From the cell containing the given text, extract its center point as [X, Y] coordinate. 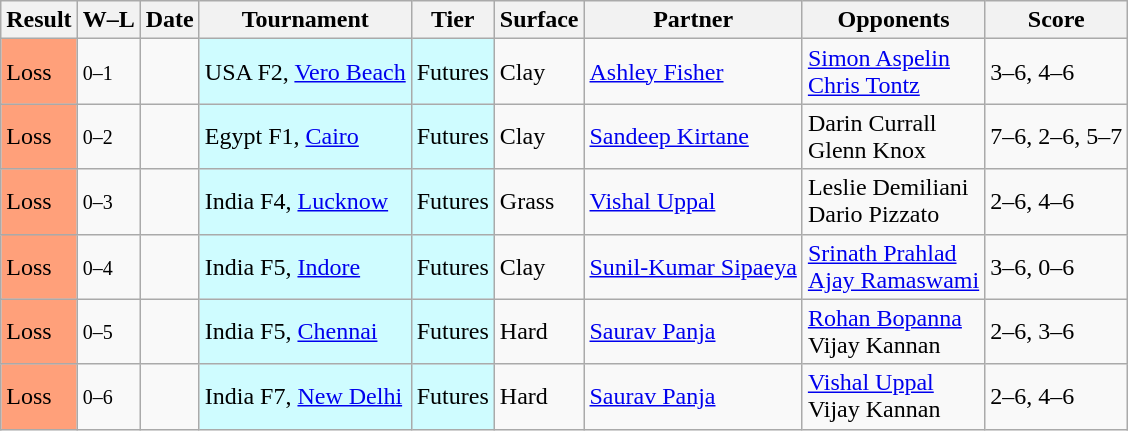
Date [170, 20]
0–3 [108, 202]
W–L [108, 20]
0–1 [108, 72]
India F5, Indore [305, 266]
India F7, New Delhi [305, 396]
Surface [539, 20]
Egypt F1, Cairo [305, 136]
Simon Aspelin Chris Tontz [893, 72]
0–5 [108, 332]
Opponents [893, 20]
India F4, Lucknow [305, 202]
Ashley Fisher [693, 72]
3–6, 4–6 [1056, 72]
Vishal Uppal [693, 202]
Sandeep Kirtane [693, 136]
Rohan Bopanna Vijay Kannan [893, 332]
0–6 [108, 396]
Tournament [305, 20]
USA F2, Vero Beach [305, 72]
Vishal Uppal Vijay Kannan [893, 396]
Result [39, 20]
0–4 [108, 266]
Sunil-Kumar Sipaeya [693, 266]
Partner [693, 20]
Tier [452, 20]
0–2 [108, 136]
2–6, 3–6 [1056, 332]
3–6, 0–6 [1056, 266]
Score [1056, 20]
7–6, 2–6, 5–7 [1056, 136]
Darin Currall Glenn Knox [893, 136]
Grass [539, 202]
India F5, Chennai [305, 332]
Srinath Prahlad Ajay Ramaswami [893, 266]
Leslie Demiliani Dario Pizzato [893, 202]
